Extract the (X, Y) coordinate from the center of the cell holding the provided text.  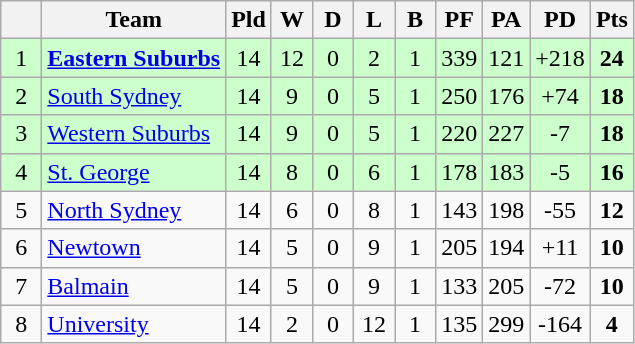
220 (460, 134)
Pts (612, 20)
Newtown (134, 248)
North Sydney (134, 210)
176 (506, 96)
-164 (560, 324)
Team (134, 20)
-55 (560, 210)
W (292, 20)
198 (506, 210)
South Sydney (134, 96)
339 (460, 58)
+74 (560, 96)
183 (506, 172)
St. George (134, 172)
+218 (560, 58)
121 (506, 58)
-72 (560, 286)
143 (460, 210)
194 (506, 248)
16 (612, 172)
Western Suburbs (134, 134)
133 (460, 286)
299 (506, 324)
B (416, 20)
250 (460, 96)
PF (460, 20)
7 (22, 286)
Balmain (134, 286)
24 (612, 58)
L (374, 20)
Pld (249, 20)
-5 (560, 172)
University (134, 324)
D (332, 20)
135 (460, 324)
PA (506, 20)
227 (506, 134)
3 (22, 134)
-7 (560, 134)
178 (460, 172)
PD (560, 20)
Eastern Suburbs (134, 58)
+11 (560, 248)
